Find where the given text appears and provide that cell's center as [X, Y] coordinate. 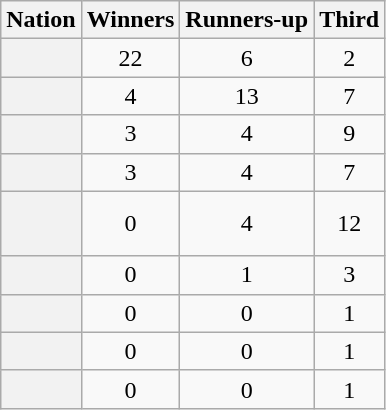
9 [350, 134]
Winners [130, 20]
2 [350, 58]
Nation [41, 20]
13 [247, 96]
22 [130, 58]
Third [350, 20]
Runners-up [247, 20]
12 [350, 224]
6 [247, 58]
